Provide the (X, Y) coordinate of the cell's center where the given text is located.  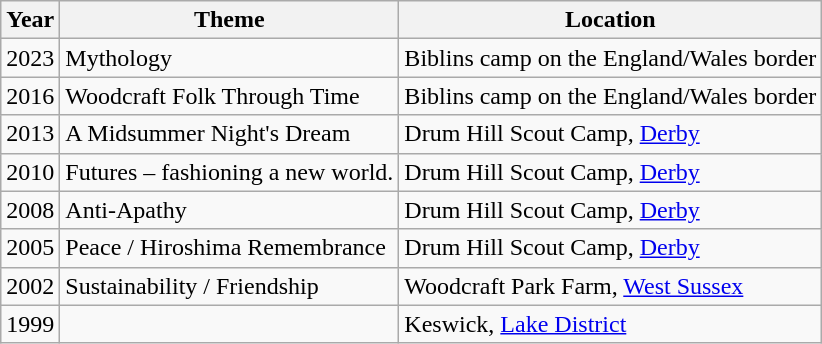
Keswick, Lake District (610, 324)
Woodcraft Park Farm, West Sussex (610, 286)
2005 (30, 248)
Year (30, 20)
2013 (30, 134)
Anti-Apathy (230, 210)
1999 (30, 324)
Location (610, 20)
2008 (30, 210)
Peace / Hiroshima Remembrance (230, 248)
2002 (30, 286)
Mythology (230, 58)
2010 (30, 172)
Theme (230, 20)
2023 (30, 58)
A Midsummer Night's Dream (230, 134)
Woodcraft Folk Through Time (230, 96)
Futures – fashioning a new world. (230, 172)
Sustainability / Friendship (230, 286)
2016 (30, 96)
